From the cell containing the given text, extract its center point as (x, y) coordinate. 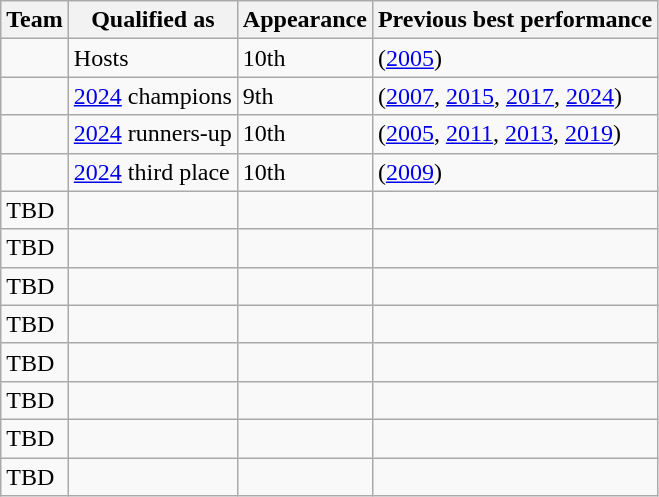
Team (35, 20)
(2007, 2015, 2017, 2024) (514, 96)
(2005, 2011, 2013, 2019) (514, 134)
(2005) (514, 58)
(2009) (514, 172)
2024 runners-up (152, 134)
9th (304, 96)
2024 champions (152, 96)
Appearance (304, 20)
Previous best performance (514, 20)
2024 third place (152, 172)
Hosts (152, 58)
Qualified as (152, 20)
